Locate the cell with the specified text and output its [X, Y] center coordinate. 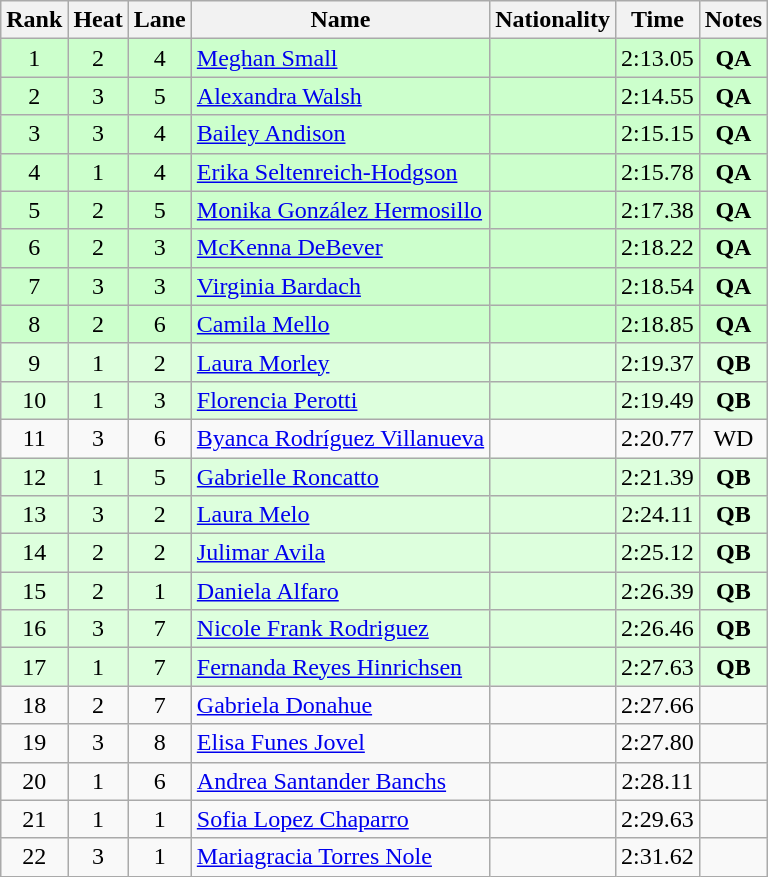
Nicole Frank Rodriguez [340, 629]
2:28.11 [657, 781]
2:13.05 [657, 58]
Gabriela Donahue [340, 705]
2:27.63 [657, 667]
2:19.37 [657, 362]
2:27.80 [657, 743]
22 [34, 857]
9 [34, 362]
Camila Mello [340, 324]
2:27.66 [657, 705]
2:26.39 [657, 591]
2:31.62 [657, 857]
Fernanda Reyes Hinrichsen [340, 667]
Florencia Perotti [340, 400]
2:18.22 [657, 248]
2:18.85 [657, 324]
15 [34, 591]
2:29.63 [657, 819]
10 [34, 400]
Name [340, 20]
Gabrielle Roncatto [340, 477]
Mariagracia Torres Nole [340, 857]
Laura Melo [340, 515]
2:20.77 [657, 438]
WD [733, 438]
Rank [34, 20]
2:18.54 [657, 286]
Sofia Lopez Chaparro [340, 819]
12 [34, 477]
Byanca Rodríguez Villanueva [340, 438]
Monika González Hermosillo [340, 210]
Julimar Avila [340, 553]
Nationality [553, 20]
11 [34, 438]
Erika Seltenreich-Hodgson [340, 172]
Lane [160, 20]
2:17.38 [657, 210]
20 [34, 781]
21 [34, 819]
2:19.49 [657, 400]
2:24.11 [657, 515]
Virginia Bardach [340, 286]
Daniela Alfaro [340, 591]
McKenna DeBever [340, 248]
Time [657, 20]
Heat [98, 20]
2:15.78 [657, 172]
2:14.55 [657, 96]
Laura Morley [340, 362]
2:26.46 [657, 629]
19 [34, 743]
2:21.39 [657, 477]
2:25.12 [657, 553]
16 [34, 629]
18 [34, 705]
13 [34, 515]
17 [34, 667]
Elisa Funes Jovel [340, 743]
Bailey Andison [340, 134]
2:15.15 [657, 134]
Meghan Small [340, 58]
Andrea Santander Banchs [340, 781]
Notes [733, 20]
14 [34, 553]
Alexandra Walsh [340, 96]
